Detect which cell encompasses the target text, then output its [X, Y] center coordinate. 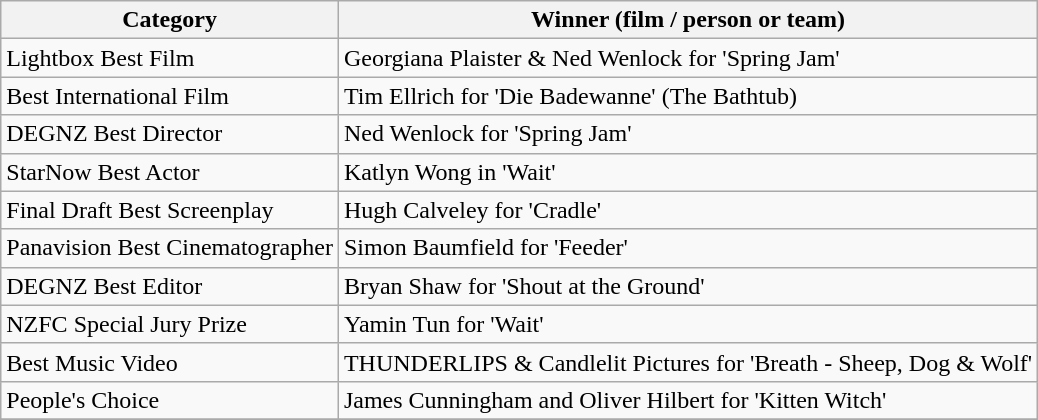
Georgiana Plaister & Ned Wenlock for 'Spring Jam' [688, 58]
Winner (film / person or team) [688, 20]
Lightbox Best Film [170, 58]
Ned Wenlock for 'Spring Jam' [688, 134]
NZFC Special Jury Prize [170, 324]
Yamin Tun for 'Wait' [688, 324]
Katlyn Wong in 'Wait' [688, 172]
DEGNZ Best Editor [170, 286]
Final Draft Best Screenplay [170, 210]
People's Choice [170, 400]
Best Music Video [170, 362]
James Cunningham and Oliver Hilbert for 'Kitten Witch' [688, 400]
StarNow Best Actor [170, 172]
DEGNZ Best Director [170, 134]
Bryan Shaw for 'Shout at the Ground' [688, 286]
Tim Ellrich for 'Die Badewanne' (The Bathtub) [688, 96]
Panavision Best Cinematographer [170, 248]
Category [170, 20]
Simon Baumfield for 'Feeder' [688, 248]
Best International Film [170, 96]
THUNDERLIPS & Candlelit Pictures for 'Breath - Sheep, Dog & Wolf' [688, 362]
Hugh Calveley for 'Cradle' [688, 210]
